For the text-containing cell, return its midpoint in (x, y) coordinate format. 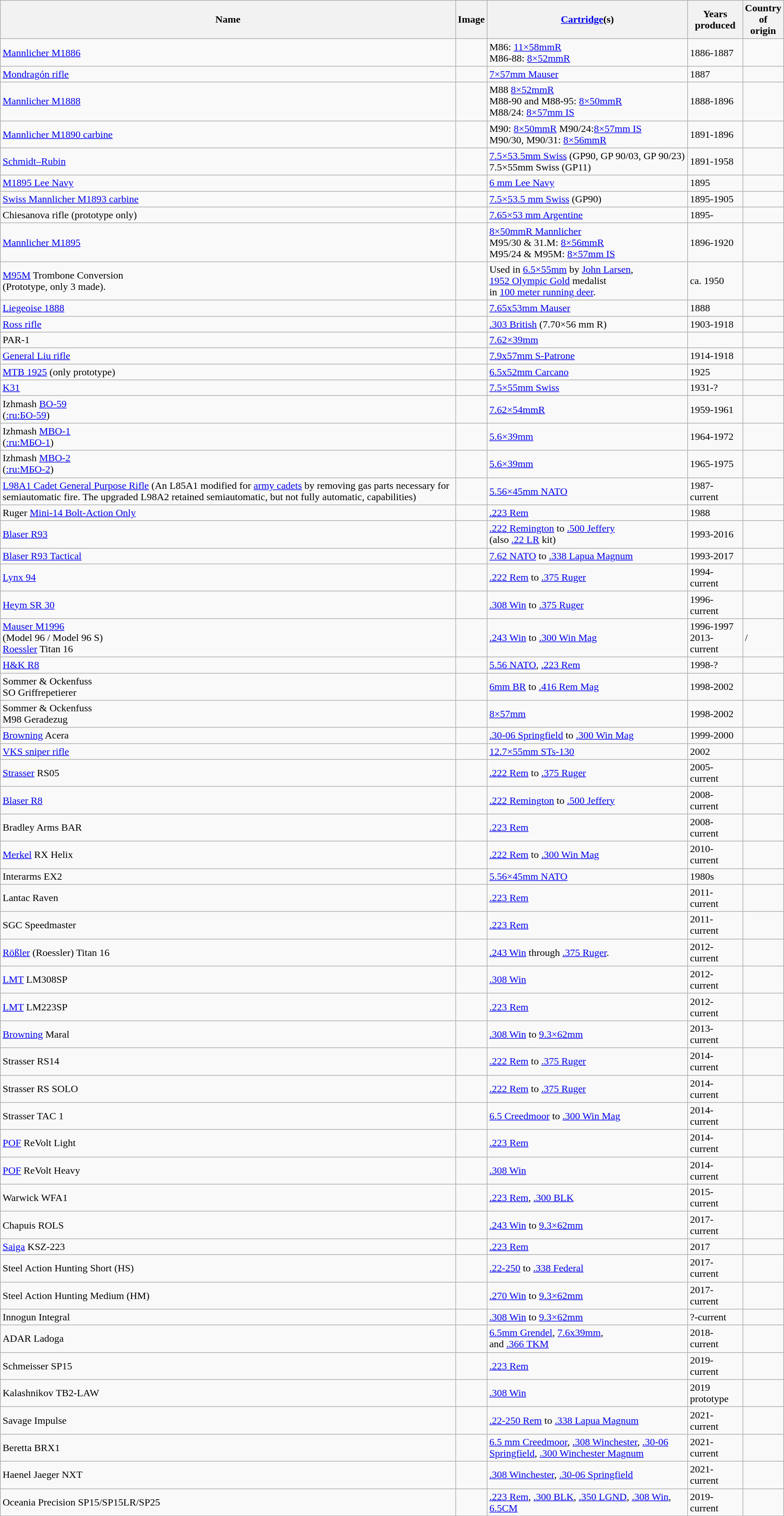
POF ReVolt Light (228, 1144)
.223 Rem, .300 BLK, .350 LGND, .308 Win, 6.5CM (587, 1502)
.22-250 Rem to .338 Lapua Magnum (587, 1420)
1891-1896 (715, 134)
Years produced (715, 20)
Strasser RS14 (228, 1061)
M95M Trombone Conversion (Prototype, only 3 made). (228, 281)
Rößler (Roessler) Titan 16 (228, 953)
M86: 11×58mmRM86-88: 8×52mmR (587, 53)
2005-current (715, 773)
ca. 1950 (715, 281)
.222 Remington to .500 Jeffery(also .22 LR kit) (587, 535)
7.65x53mm Mauser (587, 308)
Innogun Integral (228, 1317)
Browning Maral (228, 1034)
Ruger Mini-14 Bolt-Action Only (228, 513)
1886-1887 (715, 53)
2019 prototype (715, 1393)
1965-1975 (715, 464)
5.56 NATO, .223 Rem (587, 665)
7.9x57mm S-Patrone (587, 356)
1964-1972 (715, 436)
Strasser RS SOLO (228, 1088)
MTB 1925 (only prototype) (228, 372)
Haenel Jaeger NXT (228, 1475)
Name (228, 20)
12.7×55mm STs-130 (587, 752)
M1895 Lee Navy (228, 183)
Lantac Raven (228, 898)
1925 (715, 372)
M90: 8×50mmR M90/24:8×57mm ISM90/30, M90/31: 8×56mmR (587, 134)
Used in 6.5×55mm by John Larsen, 1952 Olympic Gold medalist in 100 meter running deer. (587, 281)
Lynx 94 (228, 577)
1999-2000 (715, 736)
2010-current (715, 855)
Strasser TAC 1 (228, 1116)
7.65×53 mm Argentine (587, 215)
Izhmash MBO-2 (:ru:МБО-2) (228, 464)
Country of origin (763, 20)
Mondragón rifle (228, 74)
PAR-1 (228, 340)
Strasser RS05 (228, 773)
1914-1918 (715, 356)
/ (763, 638)
Browning Acera (228, 736)
Image (472, 20)
.243 Win to .300 Win Mag (587, 638)
Saiga KSZ-223 (228, 1247)
2018-current (715, 1339)
Kalashnikov TB2-LAW (228, 1393)
Liegeoise 1888 (228, 308)
Steel Action Hunting Short (HS) (228, 1268)
Interarms EX2 (228, 876)
7.5×53.5 mm Swiss (GP90) (587, 199)
6mm BR to .416 Rem Mag (587, 686)
.223 Rem, .300 BLK (587, 1198)
1993-2017 (715, 556)
Izhmash MBO-1 (:ru:МБО-1) (228, 436)
1996-current (715, 605)
2017 (715, 1247)
6.5mm Grendel, 7.6x39mm, and .366 TKM (587, 1339)
ADAR Ladoga (228, 1339)
Chapuis ROLS (228, 1225)
Cartridge(s) (587, 20)
Sommer & Ockenfuss SO Griffrepetierer (228, 686)
.270 Win to 9.3×62mm (587, 1295)
Ross rifle (228, 324)
H&K R8 (228, 665)
1888 (715, 308)
Schmeisser SP15 (228, 1366)
1980s (715, 876)
Steel Action Hunting Medium (HM) (228, 1295)
1888-1896 (715, 101)
.308 Winchester, .30-06 Springfield (587, 1475)
Bradley Arms BAR (228, 828)
.30-06 Springfield to .300 Win Mag (587, 736)
?-current (715, 1317)
Blaser R93 (228, 535)
1998-? (715, 665)
.308 Win to .375 Ruger (587, 605)
Beretta BRX1 (228, 1448)
6.5x52mm Carcano (587, 372)
8×57mm (587, 714)
2002 (715, 752)
1987-current (715, 491)
1988 (715, 513)
.222 Rem to .300 Win Mag (587, 855)
1959-1961 (715, 410)
Savage Impulse (228, 1420)
Mannlicher M1895 (228, 242)
Heym SR 30 (228, 605)
1895- (715, 215)
.243 Win to 9.3×62mm (587, 1225)
Chiesanova rifle (prototype only) (228, 215)
Izhmash BO-59 (:ru:БО-59) (228, 410)
7.62×54mmR (587, 410)
LMT LM223SP (228, 1007)
1931-? (715, 388)
7.5×55mm Swiss (587, 388)
Mannlicher M1890 carbine (228, 134)
General Liu rifle (228, 356)
K31 (228, 388)
VKS sniper rifle (228, 752)
.22-250 to .338 Federal (587, 1268)
1903-1918 (715, 324)
1994-current (715, 577)
Warwick WFA1 (228, 1198)
Swiss Mannlicher M1893 carbine (228, 199)
7×57mm Mauser (587, 74)
8×50mmR MannlicherM95/30 & 31.M: 8×56mmRM95/24 & M95M: 8×57mm IS (587, 242)
2015-current (715, 1198)
1993-2016 (715, 535)
SGC Speedmaster (228, 925)
1891-1958 (715, 162)
M88 8×52mmRM88-90 and M88-95: 8×50mmRM88/24: 8×57mm IS (587, 101)
Mauser M1996(Model 96 / Model 96 S) Roessler Titan 16 (228, 638)
Oceania Precision SP15/SP15LR/SP25 (228, 1502)
7.5×53.5mm Swiss (GP90, GP 90/03, GP 90/23) 7.5×55mm Swiss (GP11) (587, 162)
.303 British (7.70×56 mm R) (587, 324)
Merkel RX Helix (228, 855)
Mannlicher M1886 (228, 53)
POF ReVolt Heavy (228, 1170)
Blaser R8 (228, 800)
7.62×39mm (587, 340)
1895 (715, 183)
.243 Win through .375 Ruger. (587, 953)
6 mm Lee Navy (587, 183)
6.5 mm Creedmoor, .308 Winchester, .30-06 Springfield, .300 Winchester Magnum (587, 1448)
LMT LM308SP (228, 979)
1887 (715, 74)
1896-1920 (715, 242)
Sommer & Ockenfuss M98 Geradezug (228, 714)
7.62 NATO to .338 Lapua Magnum (587, 556)
1895-1905 (715, 199)
6.5 Creedmoor to .300 Win Mag (587, 1116)
1996-1997 2013-current (715, 638)
Blaser R93 Tactical (228, 556)
Schmidt–Rubin (228, 162)
2013-current (715, 1034)
Mannlicher M1888 (228, 101)
.222 Remington to .500 Jeffery (587, 800)
